Scan for the cell matching the given text and deliver its (X, Y) coordinate at center. 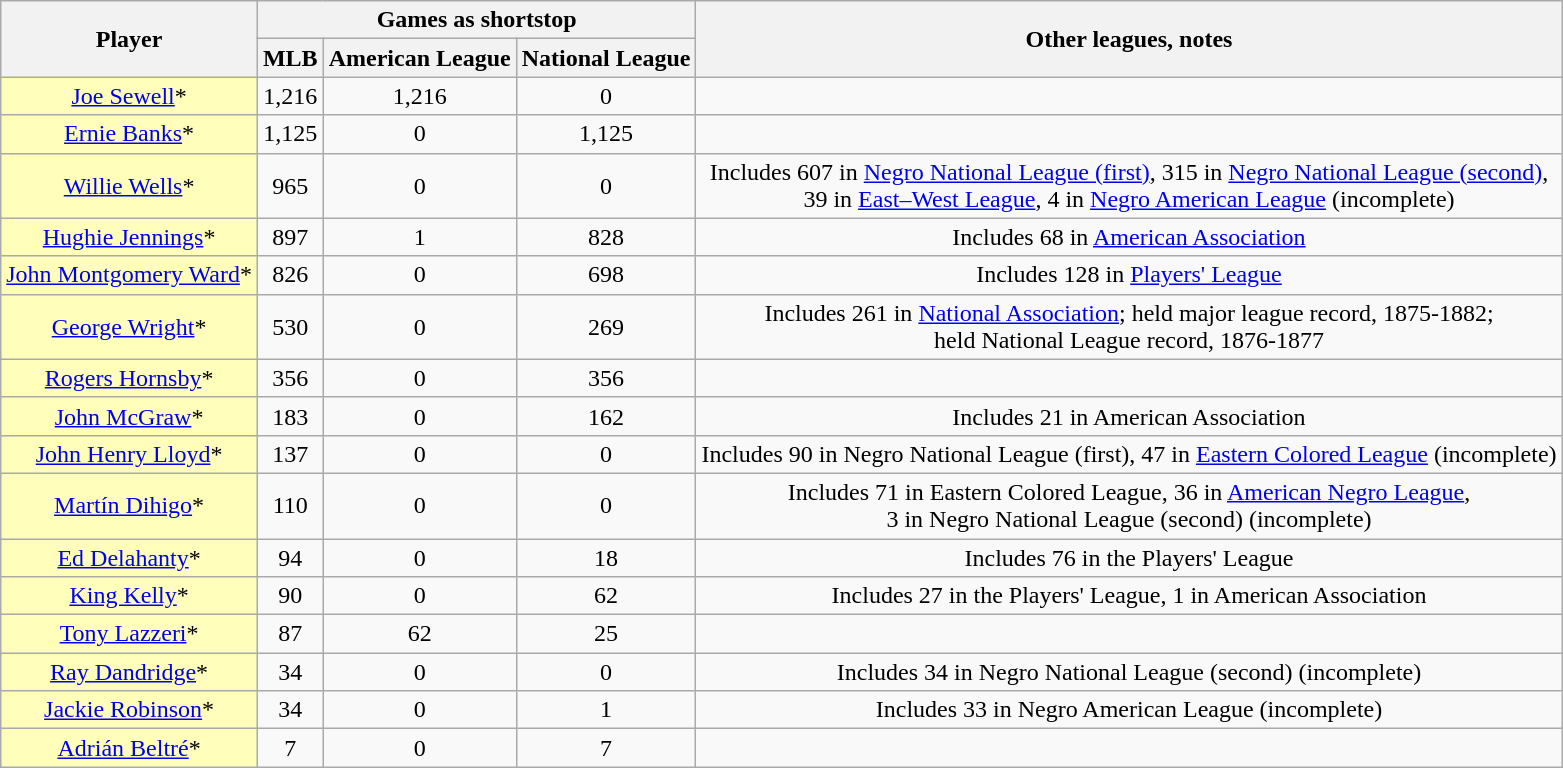
25 (606, 634)
Ray Dandridge* (130, 672)
MLB (290, 58)
Includes 68 in American Association (1129, 237)
828 (606, 237)
Includes 261 in National Association; held major league record, 1875-1882; held National League record, 1876-1877 (1129, 326)
Includes 33 in Negro American League (incomplete) (1129, 710)
Games as shortstop (476, 20)
John McGraw* (130, 416)
162 (606, 416)
King Kelly* (130, 596)
Includes 76 in the Players' League (1129, 557)
Martín Dihigo* (130, 506)
110 (290, 506)
Includes 607 in Negro National League (first), 315 in Negro National League (second), 39 in East–West League, 4 in Negro American League (incomplete) (1129, 186)
Includes 71 in Eastern Colored League, 36 in American Negro League, 3 in Negro National League (second) (incomplete) (1129, 506)
Jackie Robinson* (130, 710)
Hughie Jennings* (130, 237)
698 (606, 275)
Joe Sewell* (130, 96)
18 (606, 557)
Player (130, 39)
137 (290, 454)
826 (290, 275)
Includes 27 in the Players' League, 1 in American Association (1129, 596)
90 (290, 596)
John Henry Lloyd* (130, 454)
Ernie Banks* (130, 134)
Adrián Beltré* (130, 748)
530 (290, 326)
269 (606, 326)
Includes 21 in American Association (1129, 416)
Includes 128 in Players' League (1129, 275)
Rogers Hornsby* (130, 378)
Ed Delahanty* (130, 557)
Includes 90 in Negro National League (first), 47 in Eastern Colored League (incomplete) (1129, 454)
Includes 34 in Negro National League (second) (incomplete) (1129, 672)
87 (290, 634)
George Wright* (130, 326)
94 (290, 557)
183 (290, 416)
Tony Lazzeri* (130, 634)
965 (290, 186)
National League (606, 58)
Other leagues, notes (1129, 39)
John Montgomery Ward* (130, 275)
897 (290, 237)
Willie Wells* (130, 186)
American League (420, 58)
